Locate the cell with the specified text and output its (x, y) center coordinate. 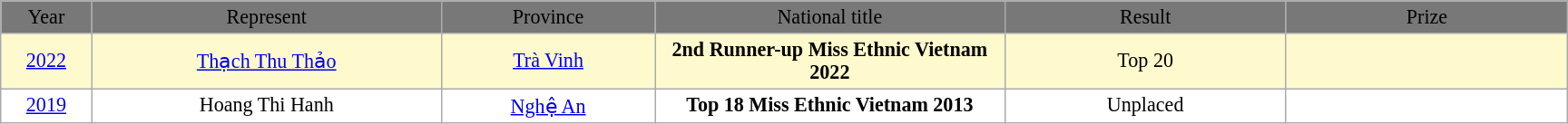
Result (1145, 16)
Prize (1426, 16)
Thạch Thu Thảo (267, 60)
Hoang Thi Hanh (267, 105)
2019 (46, 105)
National title (829, 16)
Represent (267, 16)
Trà Vinh (548, 60)
2nd Runner-up Miss Ethnic Vietnam 2022 (829, 60)
Unplaced (1145, 105)
Top 20 (1145, 60)
Top 18 Miss Ethnic Vietnam 2013 (829, 105)
2022 (46, 60)
Province (548, 16)
Nghệ An (548, 105)
Year (46, 16)
